Determine the (x, y) coordinate at the center of the cell enclosing the given text.  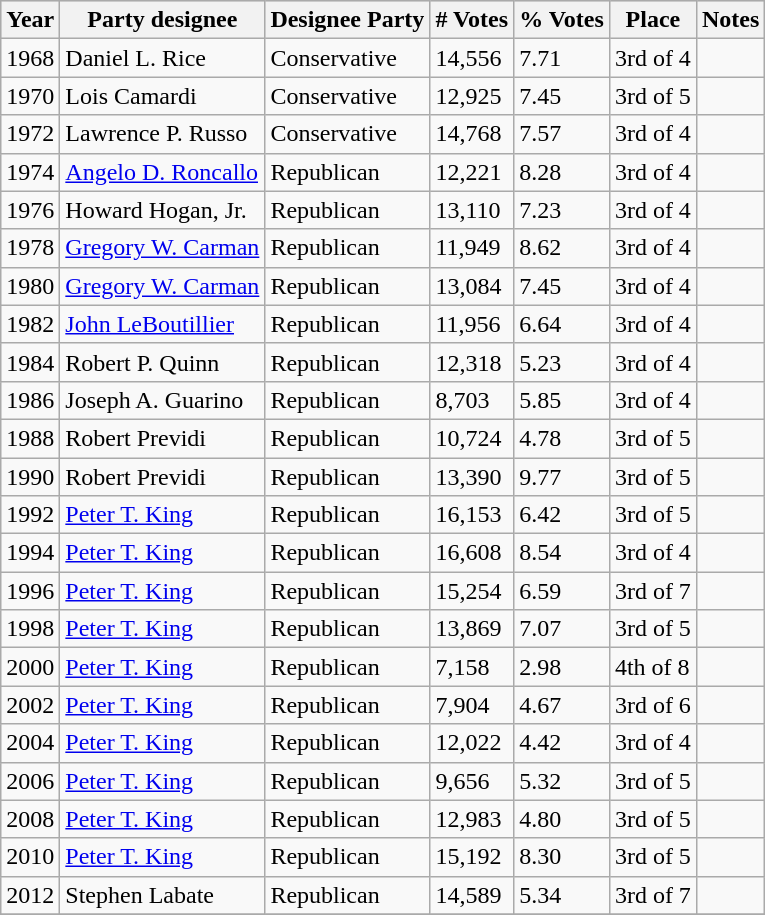
2.98 (562, 667)
5.32 (562, 781)
1970 (30, 96)
12,022 (472, 743)
Howard Hogan, Jr. (162, 210)
1982 (30, 324)
1974 (30, 172)
1968 (30, 58)
1978 (30, 248)
Place (652, 20)
8.54 (562, 553)
13,110 (472, 210)
Year (30, 20)
8,703 (472, 400)
John LeBoutillier (162, 324)
2012 (30, 895)
12,221 (472, 172)
1998 (30, 629)
11,949 (472, 248)
Party designee (162, 20)
Notes (730, 20)
Robert P. Quinn (162, 362)
Lois Camardi (162, 96)
7.23 (562, 210)
8.62 (562, 248)
9.77 (562, 477)
10,724 (472, 438)
1980 (30, 286)
15,254 (472, 591)
1986 (30, 400)
6.59 (562, 591)
1992 (30, 515)
2004 (30, 743)
6.42 (562, 515)
13,869 (472, 629)
Lawrence P. Russo (162, 134)
4th of 8 (652, 667)
4.67 (562, 705)
5.85 (562, 400)
2000 (30, 667)
1996 (30, 591)
% Votes (562, 20)
7.71 (562, 58)
12,925 (472, 96)
8.30 (562, 857)
15,192 (472, 857)
14,768 (472, 134)
16,153 (472, 515)
9,656 (472, 781)
13,390 (472, 477)
1972 (30, 134)
7,904 (472, 705)
3rd of 6 (652, 705)
1994 (30, 553)
8.28 (562, 172)
# Votes (472, 20)
2008 (30, 819)
1984 (30, 362)
13,084 (472, 286)
7.07 (562, 629)
14,589 (472, 895)
11,956 (472, 324)
2002 (30, 705)
2006 (30, 781)
5.23 (562, 362)
12,983 (472, 819)
4.80 (562, 819)
4.78 (562, 438)
1976 (30, 210)
1988 (30, 438)
1990 (30, 477)
6.64 (562, 324)
Angelo D. Roncallo (162, 172)
14,556 (472, 58)
5.34 (562, 895)
Stephen Labate (162, 895)
2010 (30, 857)
12,318 (472, 362)
Joseph A. Guarino (162, 400)
16,608 (472, 553)
4.42 (562, 743)
Daniel L. Rice (162, 58)
Designee Party (348, 20)
7,158 (472, 667)
7.57 (562, 134)
